Pinpoint the cell where the given text exists, returning its (x, y) midpoint coordinate. 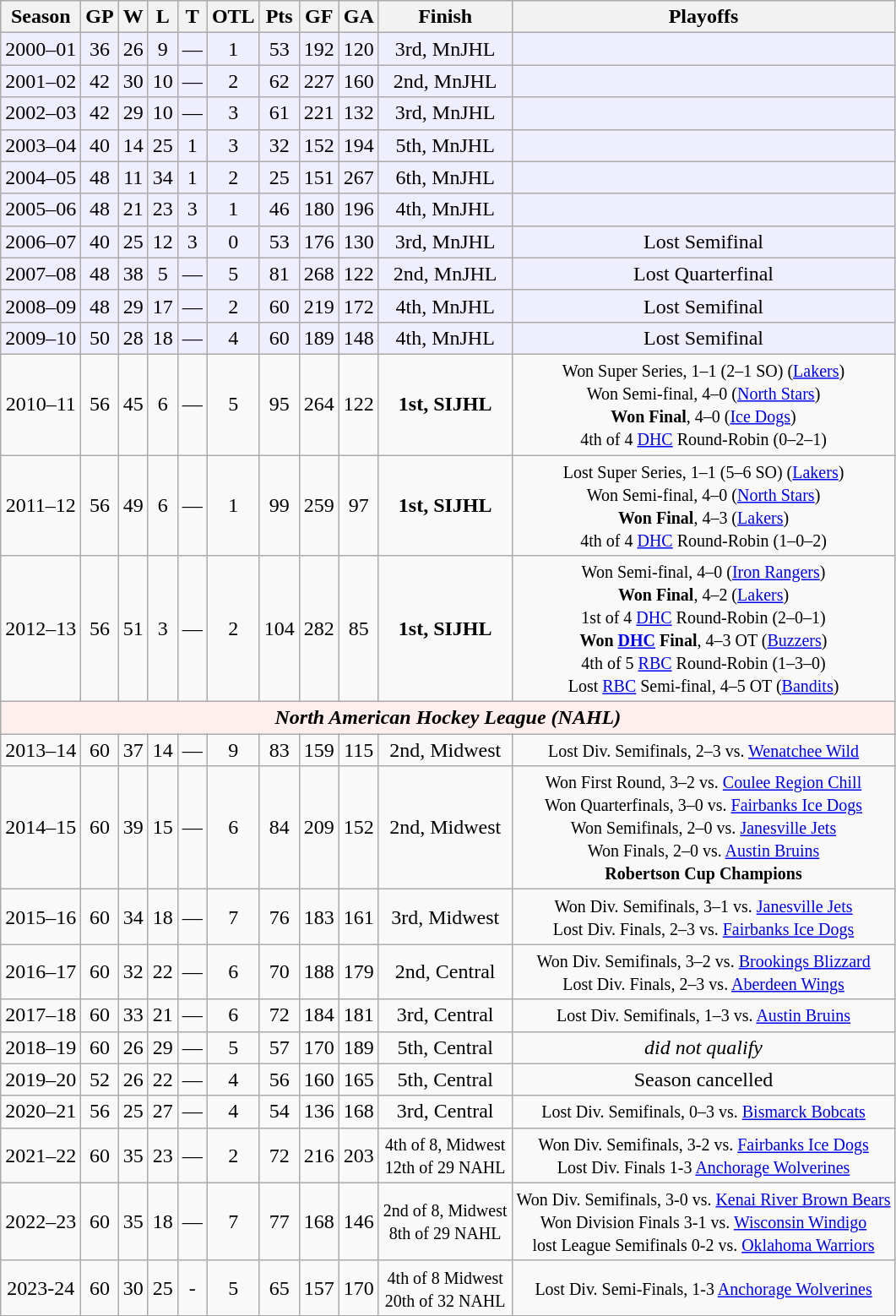
203 (358, 1156)
Lost Quarterfinal (703, 274)
2021–22 (41, 1156)
2020–21 (41, 1112)
85 (358, 628)
2007–08 (41, 274)
Lost Super Series, 1–1 (5–6 SO) (Lakers)Won Semi-final, 4–0 (North Stars)Won Final, 4–3 (Lakers)4th of 4 DHC Round-Robin (1–0–2) (703, 505)
2019–20 (41, 1079)
165 (358, 1079)
2001–02 (41, 81)
282 (319, 628)
33 (133, 1015)
148 (358, 338)
Won Div. Semifinals, 3–1 vs. Janesville JetsLost Div. Finals, 2–3 vs. Fairbanks Ice Dogs (703, 917)
L (162, 17)
146 (358, 1221)
115 (358, 750)
97 (358, 505)
76 (279, 917)
- (193, 1287)
157 (319, 1287)
45 (133, 404)
57 (279, 1047)
4th of 8 Midwest 20th of 32 NAHL (445, 1287)
194 (358, 145)
6th, MnJHL (445, 177)
77 (279, 1221)
2017–18 (41, 1015)
65 (279, 1287)
54 (279, 1112)
267 (358, 177)
2023-24 (41, 1287)
221 (319, 113)
192 (319, 49)
Season cancelled (703, 1079)
2003–04 (41, 145)
GF (319, 17)
180 (319, 209)
GP (100, 17)
46 (279, 209)
38 (133, 274)
52 (100, 1079)
188 (319, 971)
183 (319, 917)
159 (319, 750)
84 (279, 828)
5th, MnJHL (445, 145)
OTL (233, 17)
T (193, 17)
2018–19 (41, 1047)
51 (133, 628)
2013–14 (41, 750)
2nd, Central (445, 971)
36 (100, 49)
W (133, 17)
did not qualify (703, 1047)
179 (358, 971)
120 (358, 49)
176 (319, 242)
104 (279, 628)
83 (279, 750)
49 (133, 505)
61 (279, 113)
227 (319, 81)
2004–05 (41, 177)
184 (319, 1015)
2015–16 (41, 917)
2010–11 (41, 404)
2005–06 (41, 209)
Season (41, 17)
95 (279, 404)
172 (358, 306)
39 (133, 828)
Playoffs (703, 17)
161 (358, 917)
216 (319, 1156)
Finish (445, 17)
GA (358, 17)
136 (319, 1112)
62 (279, 81)
2008–09 (41, 306)
50 (100, 338)
17 (162, 306)
Lost Div. Semifinals, 0–3 vs. Bismarck Bobcats (703, 1112)
11 (133, 177)
3rd, Midwest (445, 917)
0 (233, 242)
2nd of 8, Midwest8th of 29 NAHL (445, 1221)
Pts (279, 17)
2012–13 (41, 628)
130 (358, 242)
15 (162, 828)
2011–12 (41, 505)
12 (162, 242)
Won Div. Semifinals, 3-0 vs. Kenai River Brown BearsWon Division Finals 3-1 vs. Wisconsin Windigolost League Semifinals 0-2 vs. Oklahoma Warriors (703, 1221)
219 (319, 306)
268 (319, 274)
North American Hockey League (NAHL) (448, 718)
37 (133, 750)
99 (279, 505)
27 (162, 1112)
70 (279, 971)
209 (319, 828)
81 (279, 274)
196 (358, 209)
2022–23 (41, 1221)
Lost Div. Semifinals, 1–3 vs. Austin Bruins (703, 1015)
Won Div. Semifinals, 3-2 vs. Fairbanks Ice DogsLost Div. Finals 1-3 Anchorage Wolverines (703, 1156)
259 (319, 505)
Lost Div. Semi-Finals, 1-3 Anchorage Wolverines (703, 1287)
Won Super Series, 1–1 (2–1 SO) (Lakers)Won Semi-final, 4–0 (North Stars)Won Final, 4–0 (Ice Dogs)4th of 4 DHC Round-Robin (0–2–1) (703, 404)
132 (358, 113)
181 (358, 1015)
Lost Div. Semifinals, 2–3 vs. Wenatchee Wild (703, 750)
2000–01 (41, 49)
2014–15 (41, 828)
28 (133, 338)
2016–17 (41, 971)
264 (319, 404)
4th of 8, Midwest12th of 29 NAHL (445, 1156)
Won Div. Semifinals, 3–2 vs. Brookings BlizzardLost Div. Finals, 2–3 vs. Aberdeen Wings (703, 971)
2009–10 (41, 338)
2002–03 (41, 113)
2006–07 (41, 242)
151 (319, 177)
